Determine the [X, Y] coordinate at the center of the cell enclosing the given text.  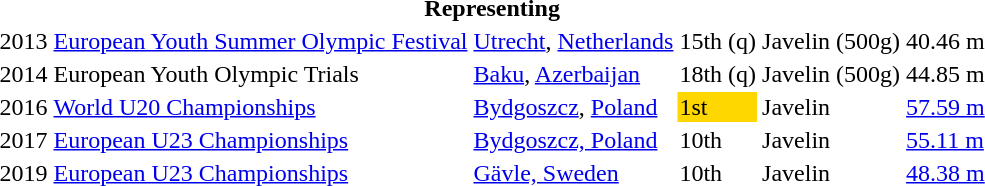
15th (q) [718, 41]
10th [718, 140]
18th (q) [718, 74]
European Youth Summer Olympic Festival [260, 41]
1st [718, 107]
European U23 Championships [260, 140]
Baku, Azerbaijan [574, 74]
World U20 Championships [260, 107]
Utrecht, Netherlands [574, 41]
European Youth Olympic Trials [260, 74]
